Extract the (X, Y) coordinate from the center of the cell holding the provided text.  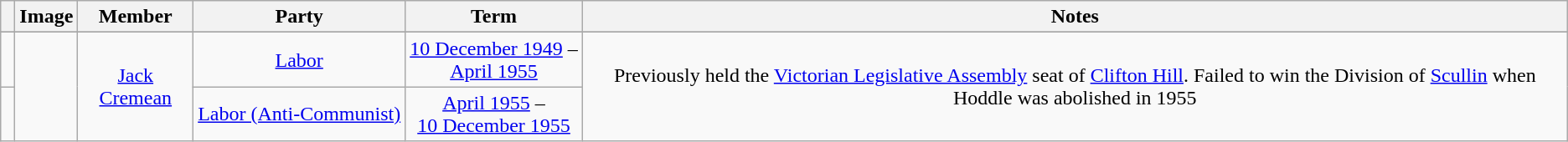
Jack Cremean (136, 87)
10 December 1949 –April 1955 (494, 60)
Party (300, 17)
Term (494, 17)
Previously held the Victorian Legislative Assembly seat of Clifton Hill. Failed to win the Division of Scullin when Hoddle was abolished in 1955 (1075, 87)
Member (136, 17)
Labor (Anti-Communist) (300, 114)
Notes (1075, 17)
Image (47, 17)
Labor (300, 60)
April 1955 –10 December 1955 (494, 114)
